Search for the cell housing the specified text and yield its [X, Y] center coordinate. 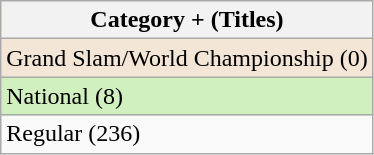
Regular (236) [187, 134]
National (8) [187, 96]
Grand Slam/World Championship (0) [187, 58]
Category + (Titles) [187, 20]
